Search for the cell housing the specified text and yield its [x, y] center coordinate. 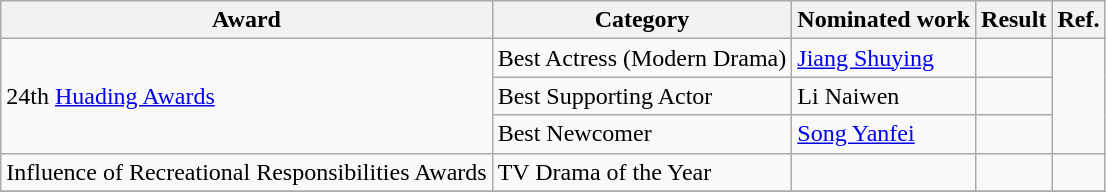
Influence of Recreational Responsibilities Awards [246, 172]
TV Drama of the Year [642, 172]
Jiang Shuying [884, 58]
Best Actress (Modern Drama) [642, 58]
Li Naiwen [884, 96]
Song Yanfei [884, 134]
Nominated work [884, 20]
Category [642, 20]
Award [246, 20]
Best Supporting Actor [642, 96]
24th Huading Awards [246, 96]
Ref. [1078, 20]
Result [1014, 20]
Best Newcomer [642, 134]
